For the text-containing cell, return its midpoint in (X, Y) coordinate format. 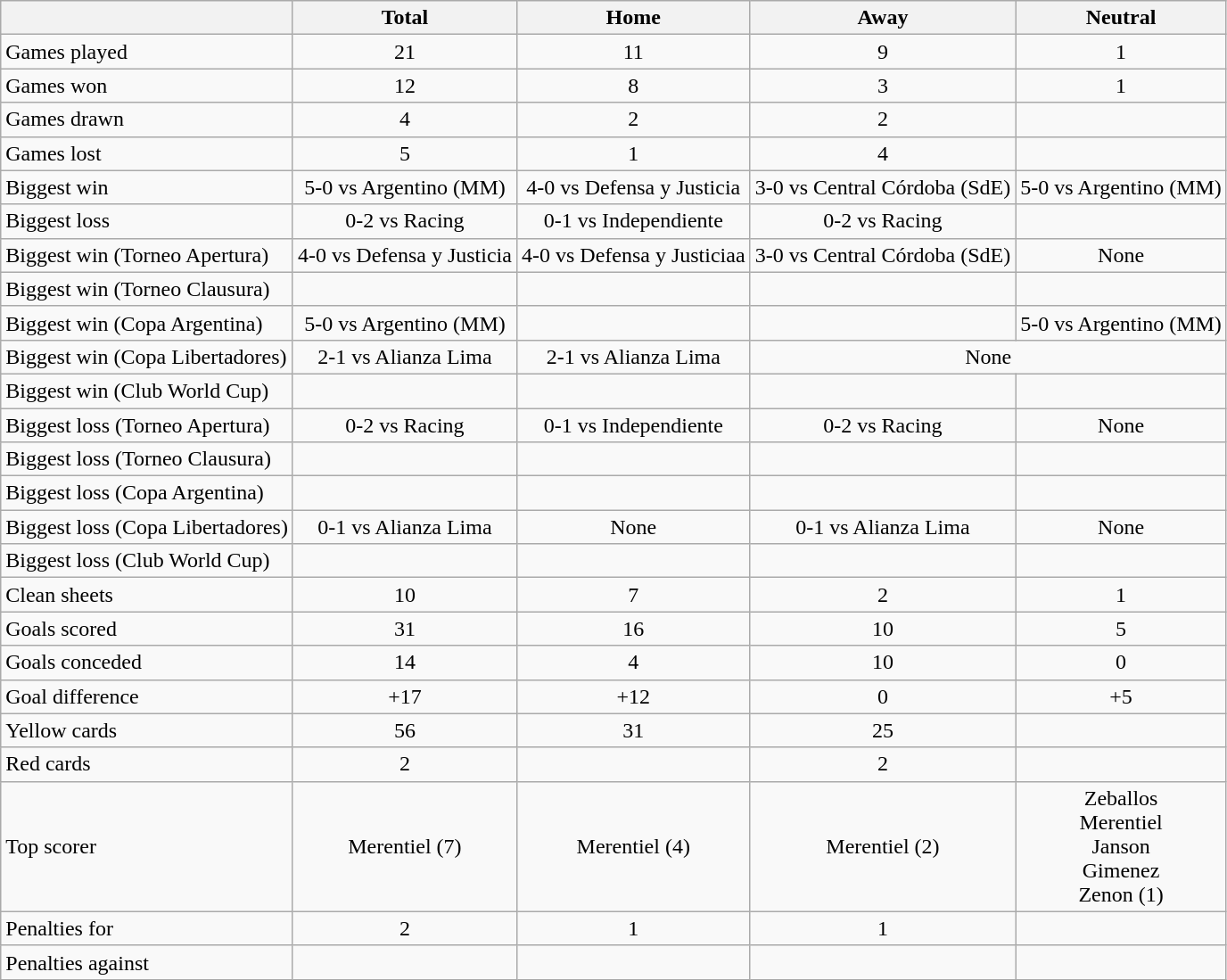
Away (883, 18)
11 (633, 52)
Clean sheets (147, 595)
Biggest win (Torneo Apertura) (147, 255)
Biggest loss (Club World Cup) (147, 561)
Biggest win (147, 187)
21 (405, 52)
16 (633, 629)
Merentiel (2) (883, 846)
Biggest win (Torneo Clausura) (147, 289)
+5 (1122, 696)
12 (405, 86)
Goal difference (147, 696)
4-0 vs Defensa y Justiciaa (633, 255)
Biggest loss (147, 221)
Top scorer (147, 846)
8 (633, 86)
3 (883, 86)
14 (405, 663)
Yellow cards (147, 730)
Biggest win (Copa Argentina) (147, 323)
+12 (633, 696)
Penalties against (147, 962)
Penalties for (147, 928)
Home (633, 18)
Total (405, 18)
56 (405, 730)
Goals scored (147, 629)
25 (883, 730)
Games drawn (147, 119)
Biggest win (Club World Cup) (147, 391)
Biggest win (Copa Libertadores) (147, 357)
Biggest loss (Copa Argentina) (147, 493)
Games lost (147, 153)
7 (633, 595)
Red cards (147, 764)
Neutral (1122, 18)
Games won (147, 86)
Goals conceded (147, 663)
Biggest loss (Copa Libertadores) (147, 527)
Merentiel (7) (405, 846)
9 (883, 52)
+17 (405, 696)
Biggest loss (Torneo Clausura) (147, 459)
Biggest loss (Torneo Apertura) (147, 425)
Games played (147, 52)
ZeballosMerentielJansonGimenezZenon (1) (1122, 846)
Merentiel (4) (633, 846)
